Capture the cell that displays the provided text and extract its (x, y) central coordinate. 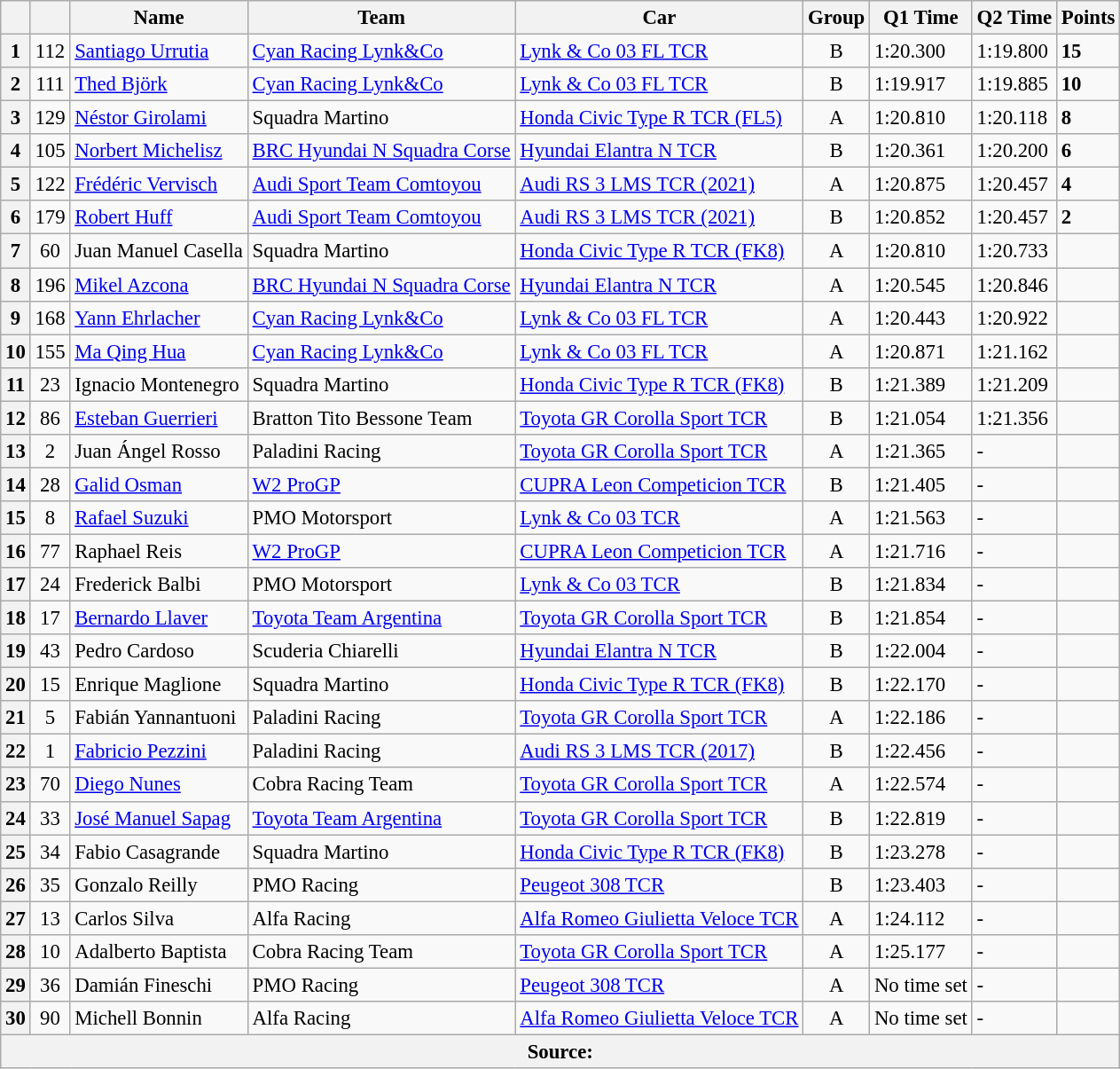
Car (660, 18)
Name (159, 18)
Diego Nunes (159, 785)
Juan Ángel Rosso (159, 452)
43 (50, 651)
Rafael Suzuki (159, 518)
Scuderia Chiarelli (381, 651)
Juan Manuel Casella (159, 251)
Fabián Yannantuoni (159, 718)
105 (50, 151)
90 (50, 1018)
1:22.170 (921, 685)
1:19.885 (1014, 84)
18 (16, 618)
Audi RS 3 LMS TCR (2017) (660, 751)
27 (16, 918)
1:20.733 (1014, 251)
36 (50, 985)
25 (16, 852)
Mikel Azcona (159, 285)
Bernardo Llaver (159, 618)
11 (16, 384)
1:22.819 (921, 818)
Points (1087, 18)
1:21.854 (921, 618)
1:20.361 (921, 151)
16 (16, 551)
1:22.456 (921, 751)
Santiago Urrutia (159, 51)
22 (16, 751)
14 (16, 484)
Q1 Time (921, 18)
1:21.389 (921, 384)
1:21.356 (1014, 418)
122 (50, 185)
1:22.004 (921, 651)
1:22.186 (921, 718)
Galid Osman (159, 484)
1:20.545 (921, 285)
1:22.574 (921, 785)
29 (16, 985)
Group (837, 18)
20 (16, 685)
7 (16, 251)
Bratton Tito Bessone Team (381, 418)
33 (50, 818)
129 (50, 118)
70 (50, 785)
35 (50, 884)
Q2 Time (1014, 18)
1:21.834 (921, 585)
Team (381, 18)
1:21.365 (921, 452)
1:21.716 (921, 551)
1:21.209 (1014, 384)
1:20.200 (1014, 151)
30 (16, 1018)
3 (16, 118)
Pedro Cardoso (159, 651)
179 (50, 217)
Enrique Maglione (159, 685)
1:25.177 (921, 952)
196 (50, 285)
Thed Björk (159, 84)
1:23.403 (921, 884)
1:20.443 (921, 318)
1:19.917 (921, 84)
1:20.852 (921, 217)
77 (50, 551)
1:20.871 (921, 351)
1:21.405 (921, 484)
José Manuel Sapag (159, 818)
111 (50, 84)
Adalberto Baptista (159, 952)
112 (50, 51)
Robert Huff (159, 217)
1:20.922 (1014, 318)
Raphael Reis (159, 551)
1:21.054 (921, 418)
34 (50, 852)
1:20.300 (921, 51)
1:19.800 (1014, 51)
86 (50, 418)
12 (16, 418)
1:21.162 (1014, 351)
21 (16, 718)
19 (16, 651)
1:24.112 (921, 918)
Honda Civic Type R TCR (FL5) (660, 118)
Yann Ehrlacher (159, 318)
1:20.846 (1014, 285)
26 (16, 884)
Ignacio Montenegro (159, 384)
Gonzalo Reilly (159, 884)
Fabricio Pezzini (159, 751)
9 (16, 318)
1:23.278 (921, 852)
Frédéric Vervisch (159, 185)
1:20.118 (1014, 118)
Norbert Michelisz (159, 151)
Esteban Guerrieri (159, 418)
Ma Qing Hua (159, 351)
168 (50, 318)
155 (50, 351)
Source: (560, 1051)
Carlos Silva (159, 918)
Frederick Balbi (159, 585)
Fabio Casagrande (159, 852)
60 (50, 251)
Néstor Girolami (159, 118)
1:20.875 (921, 185)
Michell Bonnin (159, 1018)
Damián Fineschi (159, 985)
1:21.563 (921, 518)
